Provide the (X, Y) coordinate of the cell's center where the given text is located.  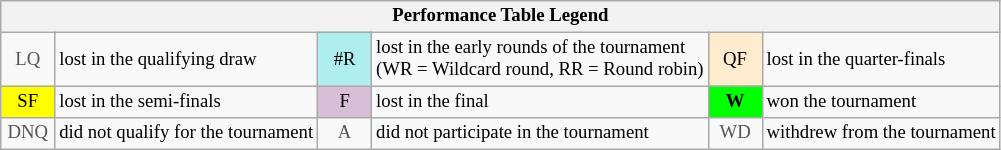
did not participate in the tournament (540, 134)
won the tournament (881, 102)
WD (735, 134)
A (345, 134)
Performance Table Legend (500, 16)
lost in the semi-finals (186, 102)
lost in the qualifying draw (186, 60)
withdrew from the tournament (881, 134)
DNQ (28, 134)
F (345, 102)
lost in the quarter-finals (881, 60)
did not qualify for the tournament (186, 134)
lost in the final (540, 102)
QF (735, 60)
SF (28, 102)
W (735, 102)
#R (345, 60)
LQ (28, 60)
lost in the early rounds of the tournament(WR = Wildcard round, RR = Round robin) (540, 60)
